Identify which cell holds the provided text, then report its (X, Y) central coordinate. 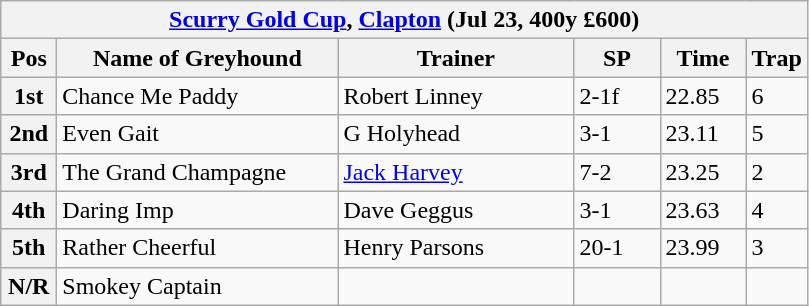
3rd (29, 172)
Trainer (456, 58)
23.99 (703, 248)
Scurry Gold Cup, Clapton (Jul 23, 400y £600) (404, 20)
Name of Greyhound (198, 58)
Daring Imp (198, 210)
20-1 (617, 248)
Jack Harvey (456, 172)
1st (29, 96)
2 (776, 172)
6 (776, 96)
4th (29, 210)
Chance Me Paddy (198, 96)
3 (776, 248)
Even Gait (198, 134)
Time (703, 58)
The Grand Champagne (198, 172)
23.25 (703, 172)
23.11 (703, 134)
5 (776, 134)
Pos (29, 58)
23.63 (703, 210)
Trap (776, 58)
SP (617, 58)
5th (29, 248)
G Holyhead (456, 134)
4 (776, 210)
Dave Geggus (456, 210)
2-1f (617, 96)
7-2 (617, 172)
Henry Parsons (456, 248)
Robert Linney (456, 96)
22.85 (703, 96)
2nd (29, 134)
Rather Cheerful (198, 248)
N/R (29, 286)
Smokey Captain (198, 286)
